Output the [X, Y] coordinate of the center of the cell containing the given text.  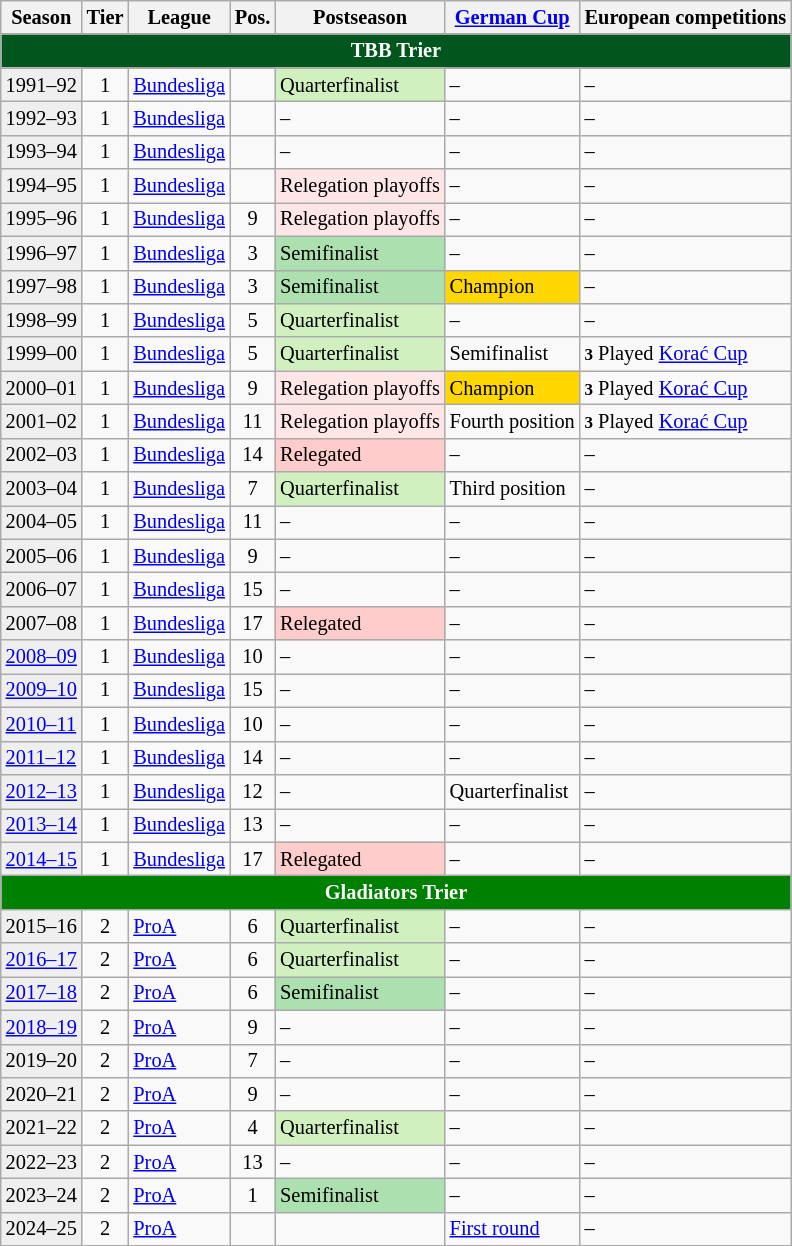
1992–93 [42, 118]
2014–15 [42, 859]
2004–05 [42, 522]
Fourth position [512, 421]
2006–07 [42, 589]
1998–99 [42, 320]
Postseason [360, 17]
2005–06 [42, 556]
2009–10 [42, 690]
2001–02 [42, 421]
2023–24 [42, 1195]
Gladiators Trier [396, 892]
2012–13 [42, 791]
2002–03 [42, 455]
TBB Trier [396, 51]
2000–01 [42, 388]
2022–23 [42, 1162]
1991–92 [42, 85]
12 [252, 791]
2020–21 [42, 1094]
League [178, 17]
2018–19 [42, 1027]
4 [252, 1128]
1995–96 [42, 219]
1999–00 [42, 354]
First round [512, 1229]
1993–94 [42, 152]
2008–09 [42, 657]
2011–12 [42, 758]
2017–18 [42, 993]
2007–08 [42, 623]
Season [42, 17]
2024–25 [42, 1229]
European competitions [686, 17]
Tier [106, 17]
2019–20 [42, 1061]
Pos. [252, 17]
2016–17 [42, 960]
German Cup [512, 17]
1997–98 [42, 287]
2010–11 [42, 724]
2013–14 [42, 825]
Third position [512, 489]
1996–97 [42, 253]
2003–04 [42, 489]
2021–22 [42, 1128]
2015–16 [42, 926]
1994–95 [42, 186]
